Provide the [X, Y] coordinate of the cell's center where the given text is located.  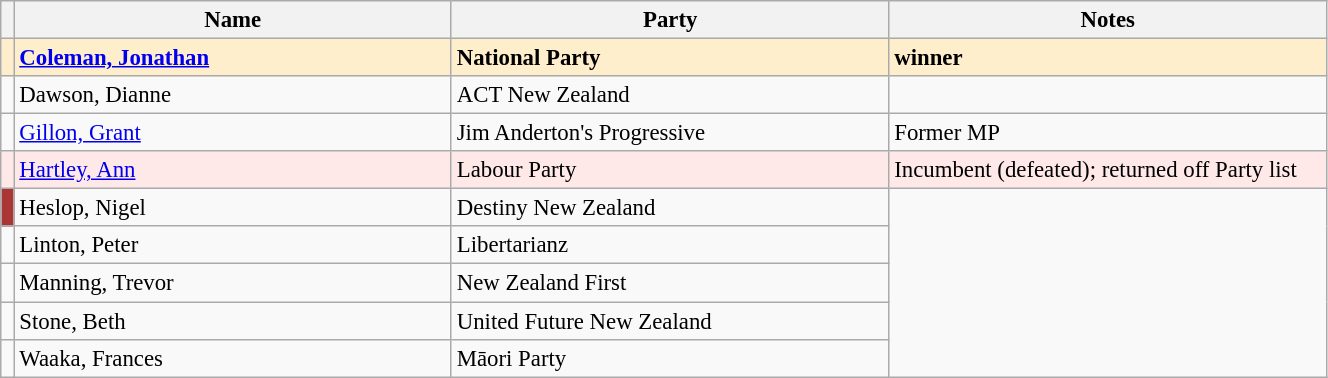
Notes [1108, 20]
Hartley, Ann [232, 170]
Incumbent (defeated); returned off Party list [1108, 170]
Māori Party [670, 358]
Libertarianz [670, 245]
Party [670, 20]
Stone, Beth [232, 321]
Linton, Peter [232, 245]
winner [1108, 58]
Coleman, Jonathan [232, 58]
National Party [670, 58]
Labour Party [670, 170]
Former MP [1108, 133]
ACT New Zealand [670, 95]
Name [232, 20]
Waaka, Frances [232, 358]
Heslop, Nigel [232, 208]
Dawson, Dianne [232, 95]
Destiny New Zealand [670, 208]
New Zealand First [670, 283]
Gillon, Grant [232, 133]
United Future New Zealand [670, 321]
Jim Anderton's Progressive [670, 133]
Manning, Trevor [232, 283]
